From the cell containing the given text, extract its center point as [x, y] coordinate. 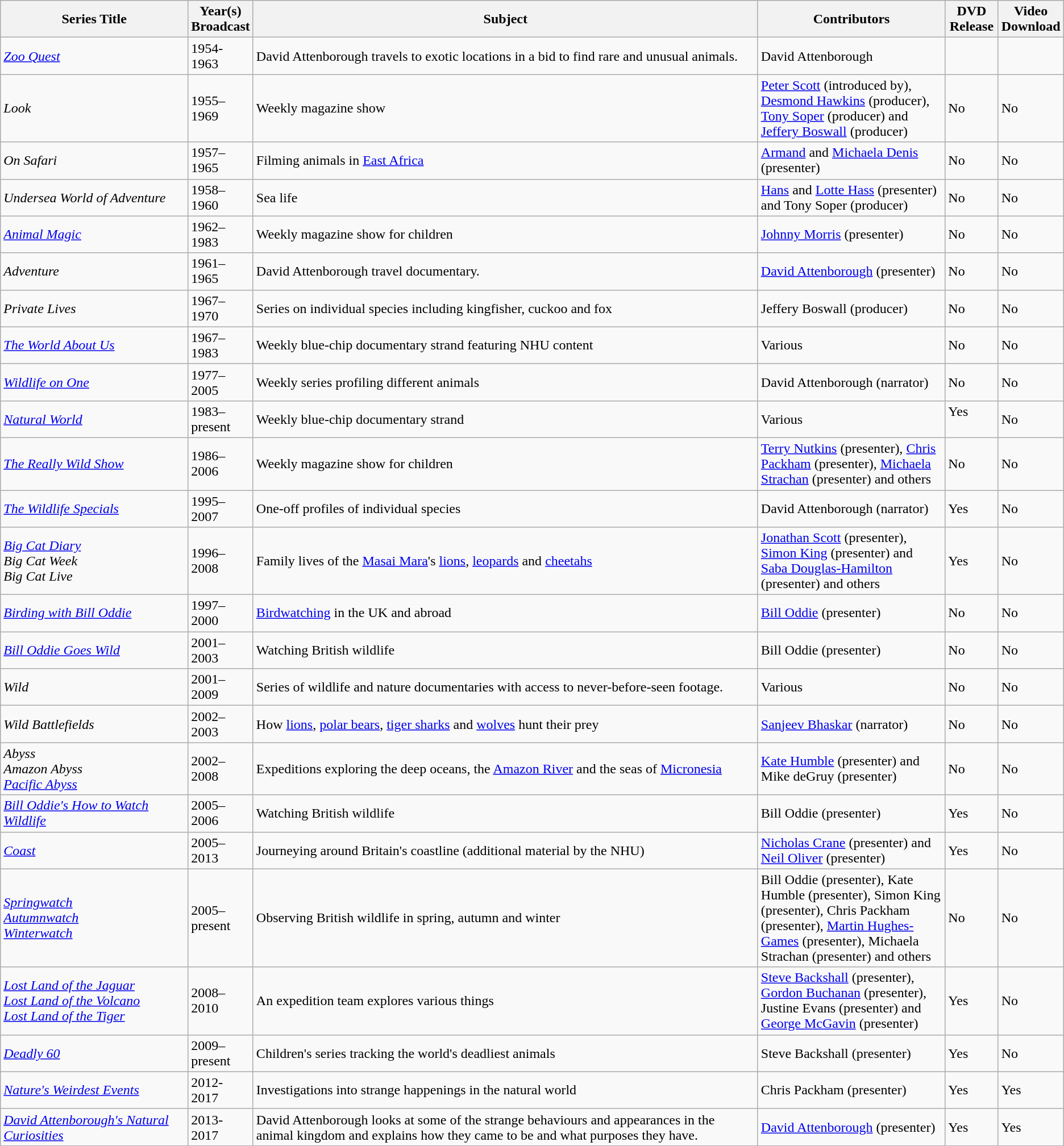
1954-1963 [221, 56]
An expedition team explores various things [505, 1001]
Coast [94, 850]
Undersea World of Adventure [94, 198]
The World About Us [94, 345]
Wild [94, 687]
1995–2007 [221, 508]
1958–1960 [221, 198]
Filming animals in East Africa [505, 160]
Nicholas Crane (presenter) and Neil Oliver (presenter) [851, 850]
Birdwatching in the UK and abroad [505, 614]
Weekly blue-chip documentary strand featuring NHU content [505, 345]
David Attenborough travels to exotic locations in a bid to find rare and unusual animals. [505, 56]
Sanjeev Bhaskar (narrator) [851, 724]
Bill Oddie Goes Wild [94, 650]
Peter Scott (introduced by), Desmond Hawkins (producer), Tony Soper (producer) and Jeffery Boswall (producer) [851, 108]
1961–1965 [221, 272]
2013-2017 [221, 1127]
Children's series tracking the world's deadliest animals [505, 1053]
DVD Release [972, 19]
Armand and Michaela Denis (presenter) [851, 160]
One-off profiles of individual species [505, 508]
1983–present [221, 419]
Series on individual species including kingfisher, cuckoo and fox [505, 308]
Bill Oddie's How to Watch Wildlife [94, 814]
Kate Humble (presenter) and Mike deGruy (presenter) [851, 769]
Journeying around Britain's coastline (additional material by the NHU) [505, 850]
2002–2003 [221, 724]
Observing British wildlife in spring, autumn and winter [505, 918]
Birding with Bill Oddie [94, 614]
2002–2008 [221, 769]
SpringwatchAutumnwatchWinterwatch [94, 918]
Expeditions exploring the deep oceans, the Amazon River and the seas of Micronesia [505, 769]
Investigations into strange happenings in the natural world [505, 1090]
1996–2008 [221, 561]
Wildlife on One [94, 382]
Wild Battlefields [94, 724]
The Wildlife Specials [94, 508]
Year(s) Broadcast [221, 19]
1967–1983 [221, 345]
Contributors [851, 19]
Weekly series profiling different animals [505, 382]
2001–2009 [221, 687]
Hans and Lotte Hass (presenter) and Tony Soper (producer) [851, 198]
Series of wildlife and nature documentaries with access to never-before-seen footage. [505, 687]
Sea life [505, 198]
2005–2013 [221, 850]
2008–2010 [221, 1001]
Johnny Morris (presenter) [851, 234]
Weekly blue-chip documentary strand [505, 419]
2005–2006 [221, 814]
Private Lives [94, 308]
1977–2005 [221, 382]
David Attenborough travel documentary. [505, 272]
2001–2003 [221, 650]
Family lives of the Masai Mara's lions, leopards and cheetahs [505, 561]
Subject [505, 19]
Jonathan Scott (presenter), Simon King (presenter) and Saba Douglas-Hamilton (presenter) and others [851, 561]
1955–1969 [221, 108]
1962–1983 [221, 234]
1957–1965 [221, 160]
Natural World [94, 419]
2012-2017 [221, 1090]
Steve Backshall (presenter) [851, 1053]
On Safari [94, 160]
Video Download [1031, 19]
2005–present [221, 918]
Terry Nutkins (presenter), Chris Packham (presenter), Michaela Strachan (presenter) and others [851, 464]
Animal Magic [94, 234]
Series Title [94, 19]
David Attenborough's Natural Curiosities [94, 1127]
1997–2000 [221, 614]
Lost Land of the JaguarLost Land of the VolcanoLost Land of the Tiger [94, 1001]
The Really Wild Show [94, 464]
Deadly 60 [94, 1053]
Zoo Quest [94, 56]
Look [94, 108]
How lions, polar bears, tiger sharks and wolves hunt their prey [505, 724]
Steve Backshall (presenter), Gordon Buchanan (presenter), Justine Evans (presenter) and George McGavin (presenter) [851, 1001]
Jeffery Boswall (producer) [851, 308]
Big Cat DiaryBig Cat WeekBig Cat Live [94, 561]
AbyssAmazon AbyssPacific Abyss [94, 769]
2009–present [221, 1053]
Nature's Weirdest Events [94, 1090]
1967–1970 [221, 308]
David Attenborough [851, 56]
1986–2006 [221, 464]
Weekly magazine show [505, 108]
Chris Packham (presenter) [851, 1090]
Adventure [94, 272]
